Find where the given text appears and provide that cell's center as (X, Y) coordinate. 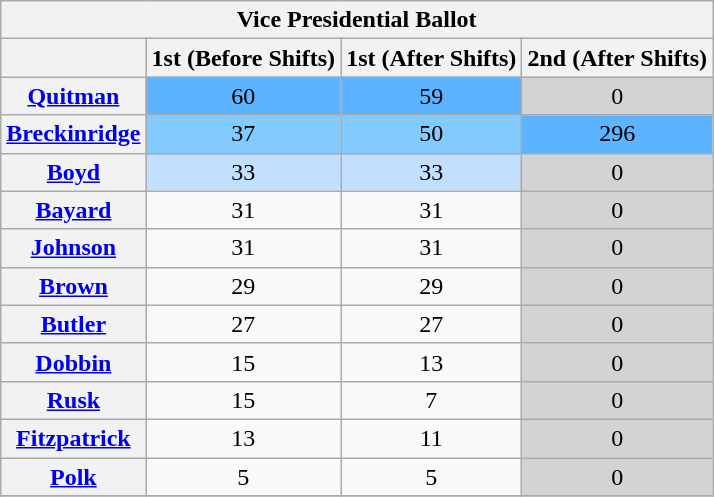
1st (After Shifts) (432, 58)
Brown (74, 286)
60 (244, 96)
Johnson (74, 248)
1st (Before Shifts) (244, 58)
59 (432, 96)
Rusk (74, 400)
Fitzpatrick (74, 438)
Breckinridge (74, 134)
Boyd (74, 172)
7 (432, 400)
11 (432, 438)
Dobbin (74, 362)
Vice Presidential Ballot (357, 20)
Bayard (74, 210)
50 (432, 134)
Quitman (74, 96)
296 (618, 134)
Butler (74, 324)
Polk (74, 477)
37 (244, 134)
2nd (After Shifts) (618, 58)
